Detect which cell encompasses the target text, then output its (X, Y) center coordinate. 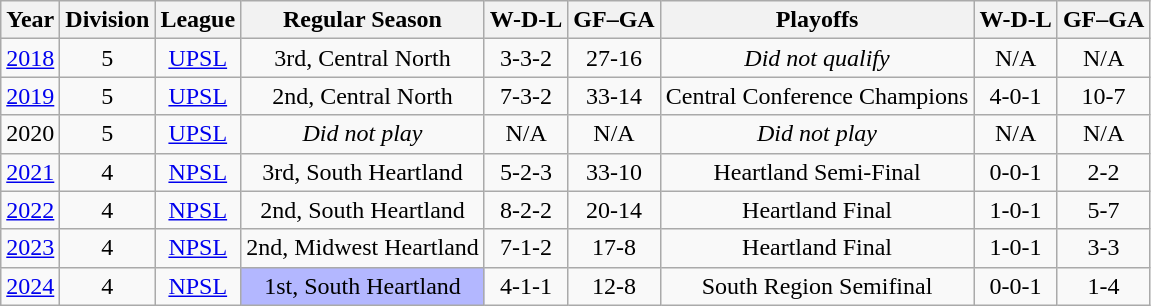
33-10 (614, 172)
7-3-2 (526, 96)
Central Conference Champions (817, 96)
2018 (30, 58)
Regular Season (363, 20)
3rd, Central North (363, 58)
Playoffs (817, 20)
2-2 (1103, 172)
2nd, Central North (363, 96)
2023 (30, 248)
Year (30, 20)
2nd, Midwest Heartland (363, 248)
South Region Semifinal (817, 286)
2021 (30, 172)
2nd, South Heartland (363, 210)
7-1-2 (526, 248)
3rd, South Heartland (363, 172)
4-1-1 (526, 286)
Did not qualify (817, 58)
1-4 (1103, 286)
27-16 (614, 58)
2019 (30, 96)
2024 (30, 286)
12-8 (614, 286)
Heartland Semi-Final (817, 172)
3-3 (1103, 248)
17-8 (614, 248)
10-7 (1103, 96)
5-7 (1103, 210)
Division (108, 20)
8-2-2 (526, 210)
20-14 (614, 210)
1st, South Heartland (363, 286)
2022 (30, 210)
3-3-2 (526, 58)
League (198, 20)
33-14 (614, 96)
4-0-1 (1016, 96)
5-2-3 (526, 172)
2020 (30, 134)
